Locate the cell with the specified text and output its (x, y) center coordinate. 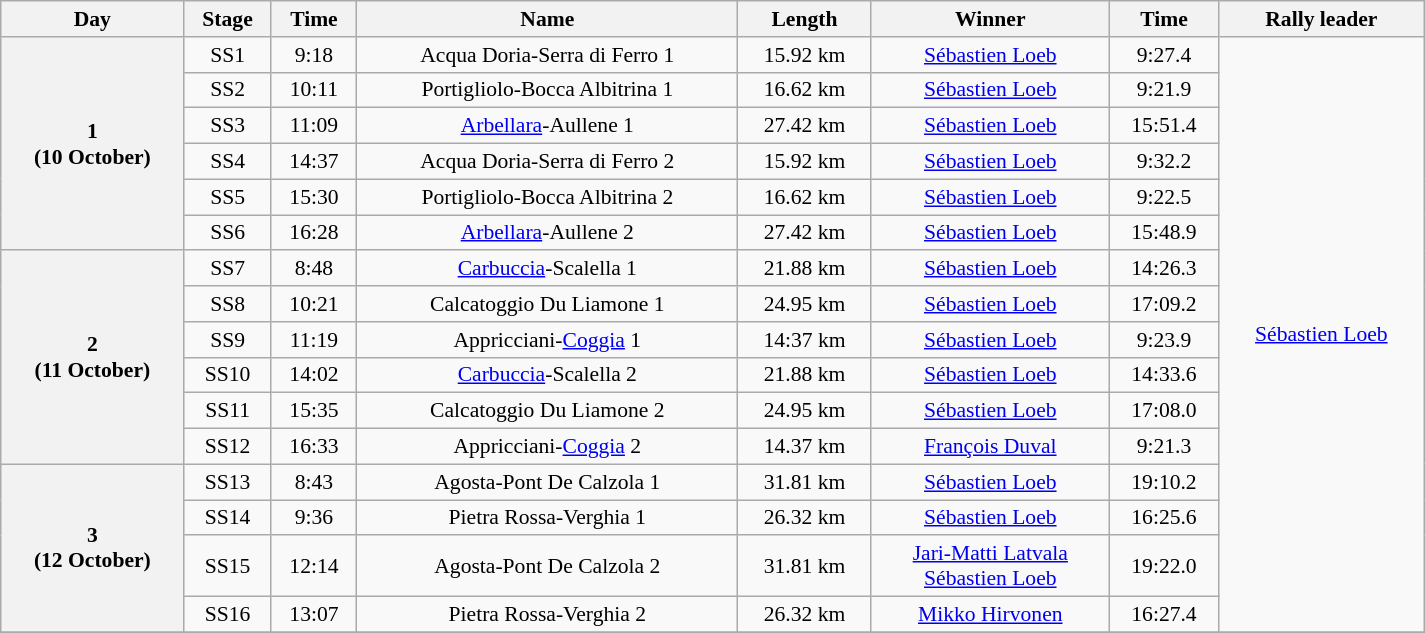
Appricciani-Coggia 1 (548, 340)
Length (804, 19)
SS1 (228, 55)
SS16 (228, 615)
Acqua Doria-Serra di Ferro 1 (548, 55)
2(11 October) (92, 358)
Agosta-Pont De Calzola 2 (548, 566)
Agosta-Pont De Calzola 1 (548, 482)
3(12 October) (92, 548)
Portigliolo-Bocca Albitrina 2 (548, 197)
SS11 (228, 411)
Jari-Matti Latvala Sébastien Loeb (990, 566)
Stage (228, 19)
8:48 (314, 269)
SS6 (228, 233)
SS4 (228, 162)
SS14 (228, 518)
14:37 (314, 162)
SS3 (228, 126)
Name (548, 19)
Arbellara-Aullene 2 (548, 233)
François Duval (990, 447)
9:21.3 (1164, 447)
Carbuccia-Scalella 2 (548, 375)
15:30 (314, 197)
1(10 October) (92, 144)
9:36 (314, 518)
9:22.5 (1164, 197)
16:27.4 (1164, 615)
SS15 (228, 566)
Acqua Doria-Serra di Ferro 2 (548, 162)
Carbuccia-Scalella 1 (548, 269)
16:33 (314, 447)
14:26.3 (1164, 269)
SS9 (228, 340)
17:09.2 (1164, 304)
16:28 (314, 233)
SS10 (228, 375)
SS8 (228, 304)
SS13 (228, 482)
Calcatoggio Du Liamone 1 (548, 304)
Rally leader (1321, 19)
15:48.9 (1164, 233)
8:43 (314, 482)
15:51.4 (1164, 126)
15:35 (314, 411)
19:22.0 (1164, 566)
9:23.9 (1164, 340)
10:11 (314, 90)
SS12 (228, 447)
9:27.4 (1164, 55)
9:21.9 (1164, 90)
14.37 km (804, 447)
11:19 (314, 340)
11:09 (314, 126)
SS2 (228, 90)
14:33.6 (1164, 375)
19:10.2 (1164, 482)
SS7 (228, 269)
Winner (990, 19)
Pietra Rossa-Verghia 2 (548, 615)
13:07 (314, 615)
Mikko Hirvonen (990, 615)
17:08.0 (1164, 411)
14:37 km (804, 340)
Calcatoggio Du Liamone 2 (548, 411)
Portigliolo-Bocca Albitrina 1 (548, 90)
Appricciani-Coggia 2 (548, 447)
SS5 (228, 197)
14:02 (314, 375)
12:14 (314, 566)
Arbellara-Aullene 1 (548, 126)
10:21 (314, 304)
9:18 (314, 55)
Pietra Rossa-Verghia 1 (548, 518)
9:32.2 (1164, 162)
Day (92, 19)
16:25.6 (1164, 518)
